Identify which cell holds the provided text, then report its [x, y] central coordinate. 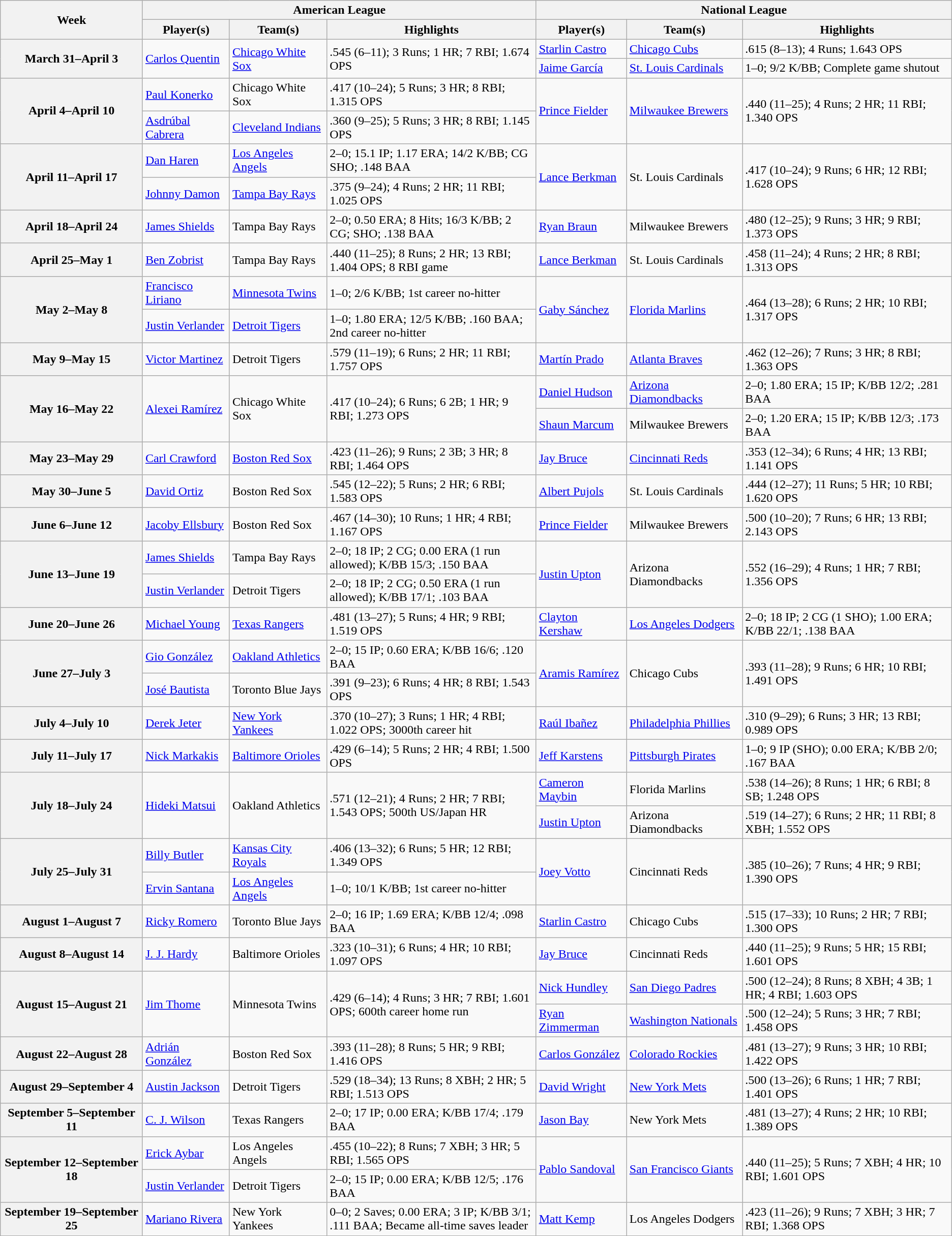
2–0; 16 IP; 1.69 ERA; K/BB 12/4; .098 BAA [431, 921]
2–0; 17 IP; 0.00 ERA; K/BB 17/4; .179 BAA [431, 1120]
Ryan Braun [581, 227]
July 4–July 10 [72, 723]
Austin Jackson [186, 1087]
.440 (11–25); 5 Runs; 7 XBH; 4 HR; 10 RBI; 1.601 OPS [847, 1169]
National League [743, 10]
Martín Prado [581, 359]
2–0; 18 IP; 2 CG; 0.50 ERA (1 run allowed); K/BB 17/1; .103 BAA [431, 591]
.440 (11–25); 4 Runs; 2 HR; 11 RBI; 1.340 OPS [847, 111]
April 11–April 17 [72, 177]
June 6–June 12 [72, 525]
.440 (11–25); 8 Runs; 2 HR; 13 RBI; 1.404 OPS; 8 RBI game [431, 259]
.500 (13–26); 6 Runs; 1 HR; 7 RBI; 1.401 OPS [847, 1087]
.464 (13–28); 6 Runs; 2 HR; 10 RBI; 1.317 OPS [847, 309]
Nick Hundley [581, 987]
1–0; 9 IP (SHO); 0.00 ERA; K/BB 2/0; .167 BAA [847, 756]
.417 (10–24); 9 Runs; 6 HR; 12 RBI; 1.628 OPS [847, 177]
July 25–July 31 [72, 871]
0–0; 2 Saves; 0.00 ERA; 3 IP; K/BB 3/1; .111 BAA; Became all-time saves leader [431, 1219]
May 16–May 22 [72, 409]
1–0; 10/1 K/BB; 1st career no-hitter [431, 888]
June 20–June 26 [72, 623]
Shaun Marcum [581, 425]
.529 (18–34); 13 Runs; 8 XBH; 2 HR; 5 RBI; 1.513 OPS [431, 1087]
.391 (9–23); 6 Runs; 4 HR; 8 RBI; 1.543 OPS [431, 689]
May 30–June 5 [72, 491]
Aramis Ramírez [581, 673]
.417 (10–24); 5 Runs; 3 HR; 8 RBI; 1.315 OPS [431, 95]
2–0; 15 IP; 0.60 ERA; K/BB 16/6; .120 BAA [431, 657]
.538 (14–26); 8 Runs; 1 HR; 6 RBI; 8 SB; 1.248 OPS [847, 789]
Colorado Rockies [685, 1053]
Daniel Hudson [581, 393]
Nick Markakis [186, 756]
David Ortiz [186, 491]
Clayton Kershaw [581, 623]
Week [72, 20]
May 9–May 15 [72, 359]
.417 (10–24); 6 Runs; 6 2B; 1 HR; 9 RBI; 1.273 OPS [431, 409]
.571 (12–21); 4 Runs; 2 HR; 7 RBI; 1.543 OPS; 500th US/Japan HR [431, 805]
Kansas City Royals [278, 855]
.481 (13–27); 9 Runs; 3 HR; 10 RBI; 1.422 OPS [847, 1053]
.429 (6–14); 4 Runs; 3 HR; 7 RBI; 1.601 OPS; 600th career home run [431, 1004]
.467 (14–30); 10 Runs; 1 HR; 4 RBI; 1.167 OPS [431, 525]
Michael Young [186, 623]
.500 (12–24); 5 Runs; 3 HR; 7 RBI; 1.458 OPS [847, 1021]
.552 (16–29); 4 Runs; 1 HR; 7 RBI; 1.356 OPS [847, 574]
.515 (17–33); 10 Runs; 2 HR; 7 RBI; 1.300 OPS [847, 921]
.455 (10–22); 8 Runs; 7 XBH; 3 HR; 5 RBI; 1.565 OPS [431, 1153]
Albert Pujols [581, 491]
.360 (9–25); 5 Runs; 3 HR; 8 RBI; 1.145 OPS [431, 127]
June 27–July 3 [72, 673]
Johnny Damon [186, 193]
.545 (12–22); 5 Runs; 2 HR; 6 RBI; 1.583 OPS [431, 491]
August 29–September 4 [72, 1087]
Francisco Liriano [186, 293]
Victor Martinez [186, 359]
1–0; 2/6 K/BB; 1st career no-hitter [431, 293]
2–0; 15.1 IP; 1.17 ERA; 14/2 K/BB; CG SHO; .148 BAA [431, 161]
Raúl Ibañez [581, 723]
Dan Haren [186, 161]
Gio González [186, 657]
Pablo Sandoval [581, 1169]
.323 (10–31); 6 Runs; 4 HR; 10 RBI; 1.097 OPS [431, 955]
Gaby Sánchez [581, 309]
.429 (6–14); 5 Runs; 2 HR; 4 RBI; 1.500 OPS [431, 756]
Paul Konerko [186, 95]
.385 (10–26); 7 Runs; 4 HR; 9 RBI; 1.390 OPS [847, 871]
Jeff Karstens [581, 756]
2–0; 0.50 ERA; 8 Hits; 16/3 K/BB; 2 CG; SHO; .138 BAA [431, 227]
July 11–July 17 [72, 756]
San Diego Padres [685, 987]
May 2–May 8 [72, 309]
August 22–August 28 [72, 1053]
José Bautista [186, 689]
Adrián González [186, 1053]
Cameron Maybin [581, 789]
Billy Butler [186, 855]
June 13–June 19 [72, 574]
.579 (11–19); 6 Runs; 2 HR; 11 RBI; 1.757 OPS [431, 359]
.423 (11–26); 9 Runs; 7 XBH; 3 HR; 7 RBI; 1.368 OPS [847, 1219]
Ricky Romero [186, 921]
Philadelphia Phillies [685, 723]
Jason Bay [581, 1120]
Carlos González [581, 1053]
April 25–May 1 [72, 259]
April 18–April 24 [72, 227]
.500 (12–24); 8 Runs; 8 XBH; 4 3B; 1 HR; 4 RBI; 1.603 OPS [847, 987]
.519 (14–27); 6 Runs; 2 HR; 11 RBI; 8 XBH; 1.552 OPS [847, 822]
Erick Aybar [186, 1153]
.444 (12–27); 11 Runs; 5 HR; 10 RBI; 1.620 OPS [847, 491]
.440 (11–25); 9 Runs; 5 HR; 15 RBI; 1.601 OPS [847, 955]
March 31–April 3 [72, 58]
Matt Kemp [581, 1219]
Ervin Santana [186, 888]
Ben Zobrist [186, 259]
.481 (13–27); 4 Runs; 2 HR; 10 RBI; 1.389 OPS [847, 1120]
.545 (6–11); 3 Runs; 1 HR; 7 RBI; 1.674 OPS [431, 58]
August 15–August 21 [72, 1004]
C. J. Wilson [186, 1120]
.500 (10–20); 7 Runs; 6 HR; 13 RBI; 2.143 OPS [847, 525]
American League [339, 10]
Mariano Rivera [186, 1219]
Jacoby Ellsbury [186, 525]
Asdrúbal Cabrera [186, 127]
.406 (13–32); 6 Runs; 5 HR; 12 RBI; 1.349 OPS [431, 855]
2–0; 1.80 ERA; 15 IP; K/BB 12/2; .281 BAA [847, 393]
Cleveland Indians [278, 127]
Carlos Quentin [186, 58]
Derek Jeter [186, 723]
2–0; 18 IP; 2 CG; 0.00 ERA (1 run allowed); K/BB 15/3; .150 BAA [431, 557]
Alexei Ramírez [186, 409]
Joey Votto [581, 871]
.481 (13–27); 5 Runs; 4 HR; 9 RBI; 1.519 OPS [431, 623]
Jim Thome [186, 1004]
.423 (11–26); 9 Runs; 2 3B; 3 HR; 8 RBI; 1.464 OPS [431, 459]
August 1–August 7 [72, 921]
.393 (11–28); 9 Runs; 6 HR; 10 RBI; 1.491 OPS [847, 673]
Carl Crawford [186, 459]
2–0; 18 IP; 2 CG (1 SHO); 1.00 ERA; K/BB 22/1; .138 BAA [847, 623]
April 4–April 10 [72, 111]
July 18–July 24 [72, 805]
September 12–September 18 [72, 1169]
.375 (9–24); 4 Runs; 2 HR; 11 RBI; 1.025 OPS [431, 193]
Hideki Matsui [186, 805]
San Francisco Giants [685, 1169]
.353 (12–34); 6 Runs; 4 HR; 13 RBI; 1.141 OPS [847, 459]
September 5–September 11 [72, 1120]
1–0; 1.80 ERA; 12/5 K/BB; .160 BAA; 2nd career no-hitter [431, 325]
.480 (12–25); 9 Runs; 3 HR; 9 RBI; 1.373 OPS [847, 227]
August 8–August 14 [72, 955]
.310 (9–29); 6 Runs; 3 HR; 13 RBI; 0.989 OPS [847, 723]
1–0; 9/2 K/BB; Complete game shutout [847, 68]
.458 (11–24); 4 Runs; 2 HR; 8 RBI; 1.313 OPS [847, 259]
.393 (11–28); 8 Runs; 5 HR; 9 RBI; 1.416 OPS [431, 1053]
Washington Nationals [685, 1021]
September 19–September 25 [72, 1219]
2–0; 1.20 ERA; 15 IP; K/BB 12/3; .173 BAA [847, 425]
Jaime García [581, 68]
May 23–May 29 [72, 459]
Ryan Zimmerman [581, 1021]
David Wright [581, 1087]
2–0; 15 IP; 0.00 ERA; K/BB 12/5; .176 BAA [431, 1186]
.462 (12–26); 7 Runs; 3 HR; 8 RBI; 1.363 OPS [847, 359]
J. J. Hardy [186, 955]
Atlanta Braves [685, 359]
Pittsburgh Pirates [685, 756]
.615 (8–13); 4 Runs; 1.643 OPS [847, 49]
.370 (10–27); 3 Runs; 1 HR; 4 RBI; 1.022 OPS; 3000th career hit [431, 723]
